Determine the (x, y) coordinate at the center of the cell enclosing the given text.  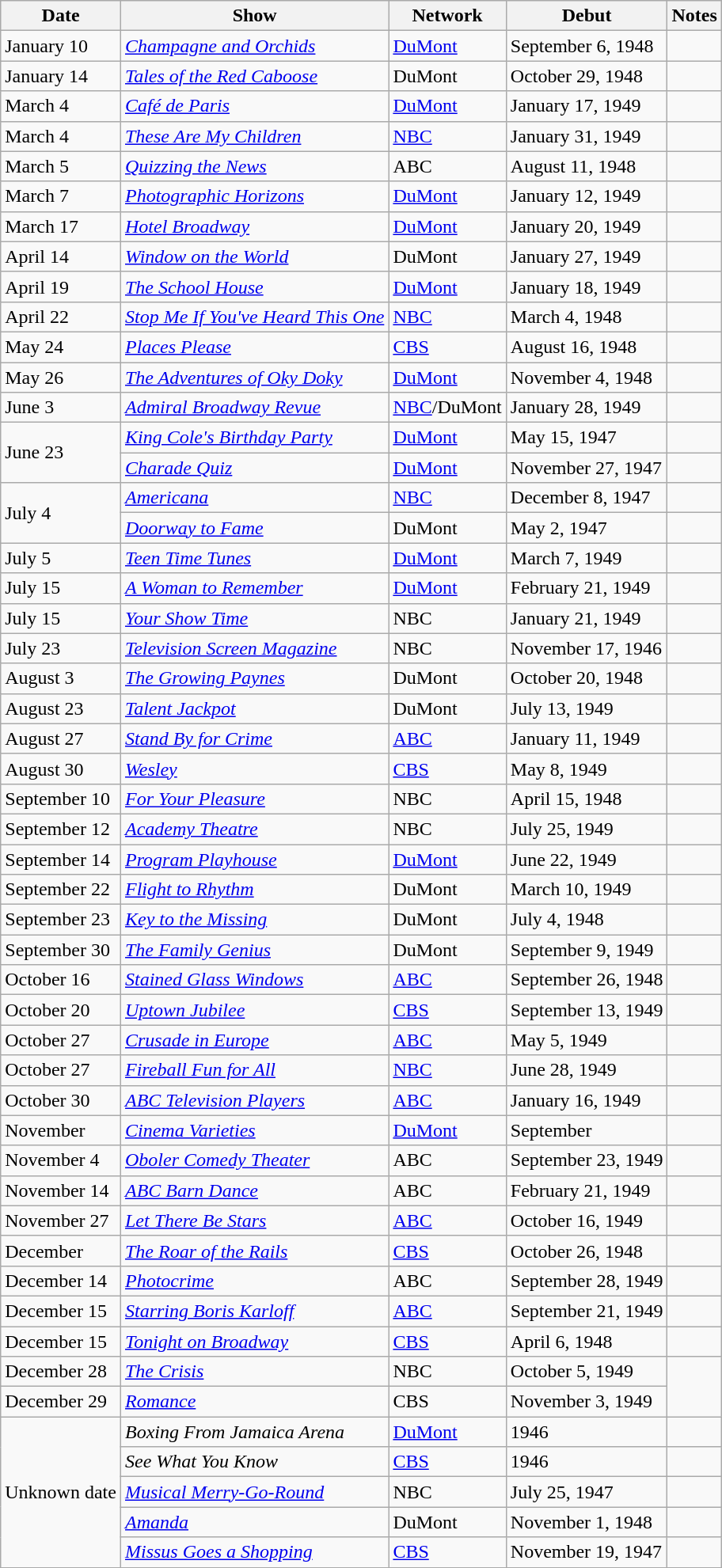
September 6, 1948 (587, 46)
August 23 (61, 708)
April 15, 1948 (587, 799)
December 8, 1947 (587, 498)
Admiral Broadway Revue (254, 408)
Fireball Fun for All (254, 1070)
August 27 (61, 738)
Crusade in Europe (254, 1040)
July 23 (61, 648)
October 30 (61, 1100)
July 25, 1947 (587, 1492)
A Woman to Remember (254, 588)
June 3 (61, 408)
Quizzing the News (254, 166)
January 17, 1949 (587, 106)
September 30 (61, 950)
November 1, 1948 (587, 1522)
Uptown Jubilee (254, 1010)
November 19, 1947 (587, 1552)
March 5 (61, 166)
The Adventures of Oky Doky (254, 378)
Tales of the Red Caboose (254, 76)
May 2, 1947 (587, 528)
May 24 (61, 347)
June 28, 1949 (587, 1070)
Missus Goes a Shopping (254, 1552)
The Crisis (254, 1372)
NBC/DuMont (447, 408)
Cinema Varieties (254, 1130)
Stained Glass Windows (254, 980)
March 17 (61, 226)
For Your Pleasure (254, 799)
July 4, 1948 (587, 920)
September (587, 1130)
Americana (254, 498)
Champagne and Orchids (254, 46)
The Growing Paynes (254, 678)
September 23 (61, 920)
Amanda (254, 1522)
October 20 (61, 1010)
October 16 (61, 980)
September 13, 1949 (587, 1010)
July 5 (61, 558)
September 26, 1948 (587, 980)
January 20, 1949 (587, 226)
January 18, 1949 (587, 287)
August 11, 1948 (587, 166)
Talent Jackpot (254, 708)
June 23 (61, 453)
March 4, 1948 (587, 317)
January 27, 1949 (587, 256)
Flight to Rhythm (254, 890)
May 15, 1947 (587, 438)
Café de Paris (254, 106)
April 14 (61, 256)
January 16, 1949 (587, 1100)
Program Playhouse (254, 859)
January 28, 1949 (587, 408)
Photocrime (254, 1281)
April 22 (61, 317)
November 27, 1947 (587, 468)
January 12, 1949 (587, 196)
Doorway to Fame (254, 528)
Debut (587, 16)
Academy Theatre (254, 829)
July 4 (61, 513)
ABC Television Players (254, 1100)
August 16, 1948 (587, 347)
January 31, 1949 (587, 136)
See What You Know (254, 1462)
Your Show Time (254, 618)
These Are My Children (254, 136)
September 23, 1949 (587, 1160)
September 14 (61, 859)
ABC Barn Dance (254, 1190)
Romance (254, 1402)
December 29 (61, 1402)
Show (254, 16)
October 16, 1949 (587, 1221)
November 4, 1948 (587, 378)
Wesley (254, 769)
January 21, 1949 (587, 618)
May 26 (61, 378)
Network (447, 16)
Window on the World (254, 256)
June 22, 1949 (587, 859)
Stand By for Crime (254, 738)
Stop Me If You've Heard This One (254, 317)
July 25, 1949 (587, 829)
September 22 (61, 890)
April 6, 1948 (587, 1342)
Starring Boris Karloff (254, 1311)
September 10 (61, 799)
Charade Quiz (254, 468)
July 13, 1949 (587, 708)
Tonight on Broadway (254, 1342)
The Family Genius (254, 950)
December (61, 1251)
May 5, 1949 (587, 1040)
Date (61, 16)
September 28, 1949 (587, 1281)
March 7, 1949 (587, 558)
Television Screen Magazine (254, 648)
November (61, 1130)
November 4 (61, 1160)
May 8, 1949 (587, 769)
October 5, 1949 (587, 1372)
January 10 (61, 46)
Oboler Comedy Theater (254, 1160)
April 19 (61, 287)
September 9, 1949 (587, 950)
January 14 (61, 76)
November 3, 1949 (587, 1402)
August 3 (61, 678)
The Roar of the Rails (254, 1251)
November 27 (61, 1221)
Notes (694, 16)
December 14 (61, 1281)
October 26, 1948 (587, 1251)
October 20, 1948 (587, 678)
October 29, 1948 (587, 76)
Key to the Missing (254, 920)
March 7 (61, 196)
August 30 (61, 769)
Teen Time Tunes (254, 558)
September 21, 1949 (587, 1311)
November 14 (61, 1190)
King Cole's Birthday Party (254, 438)
January 11, 1949 (587, 738)
Musical Merry-Go-Round (254, 1492)
Photographic Horizons (254, 196)
Hotel Broadway (254, 226)
Places Please (254, 347)
December 28 (61, 1372)
March 10, 1949 (587, 890)
September 12 (61, 829)
Let There Be Stars (254, 1221)
The School House (254, 287)
Unknown date (61, 1492)
November 17, 1946 (587, 648)
Boxing From Jamaica Arena (254, 1432)
